Output the [x, y] coordinate of the center of the cell containing the given text.  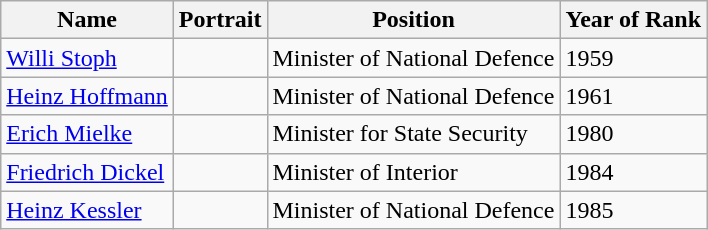
Willi Stoph [88, 58]
Minister for State Security [414, 134]
Position [414, 20]
1961 [634, 96]
Erich Mielke [88, 134]
Friedrich Dickel [88, 172]
Name [88, 20]
Heinz Hoffmann [88, 96]
Year of Rank [634, 20]
Heinz Kessler [88, 210]
Minister of Interior [414, 172]
Portrait [220, 20]
1985 [634, 210]
1959 [634, 58]
1980 [634, 134]
1984 [634, 172]
